For the text-containing cell, return its midpoint in (X, Y) coordinate format. 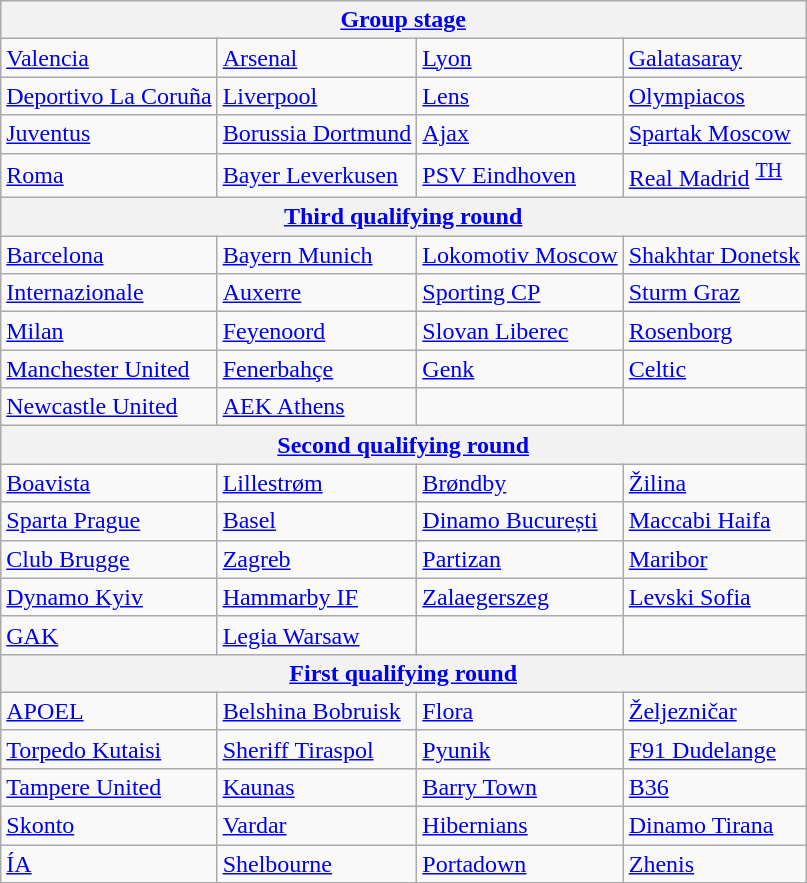
Barcelona (109, 255)
Torpedo Kutaisi (109, 749)
Portadown (520, 864)
Sporting CP (520, 293)
PSV Eindhoven (520, 176)
Dynamo Kyiv (109, 597)
GAK (109, 635)
ÍA (109, 864)
Sparta Prague (109, 521)
Spartak Moscow (714, 134)
Lokomotiv Moscow (520, 255)
Lillestrøm (317, 483)
Sturm Graz (714, 293)
Hibernians (520, 826)
Auxerre (317, 293)
Vardar (317, 826)
Roma (109, 176)
Zalaegerszeg (520, 597)
F91 Dudelange (714, 749)
Arsenal (317, 58)
Željezničar (714, 711)
Group stage (404, 20)
Milan (109, 331)
Skonto (109, 826)
Ajax (520, 134)
Real Madrid TH (714, 176)
Shelbourne (317, 864)
Zagreb (317, 559)
Genk (520, 369)
Levski Sofia (714, 597)
Internazionale (109, 293)
Olympiacos (714, 96)
Sheriff Tiraspol (317, 749)
Borussia Dortmund (317, 134)
Barry Town (520, 787)
Maribor (714, 559)
Slovan Liberec (520, 331)
Second qualifying round (404, 445)
Galatasaray (714, 58)
Tampere United (109, 787)
AEK Athens (317, 407)
Hammarby IF (317, 597)
B36 (714, 787)
Bayer Leverkusen (317, 176)
Rosenborg (714, 331)
Shakhtar Donetsk (714, 255)
Lyon (520, 58)
Deportivo La Coruña (109, 96)
Maccabi Haifa (714, 521)
Partizan (520, 559)
Bayern Munich (317, 255)
Pyunik (520, 749)
Basel (317, 521)
Kaunas (317, 787)
Dinamo București (520, 521)
Celtic (714, 369)
Newcastle United (109, 407)
Legia Warsaw (317, 635)
Flora (520, 711)
Belshina Bobruisk (317, 711)
Zhenis (714, 864)
Club Brugge (109, 559)
APOEL (109, 711)
Dinamo Tirana (714, 826)
Žilina (714, 483)
Brøndby (520, 483)
Liverpool (317, 96)
First qualifying round (404, 673)
Lens (520, 96)
Boavista (109, 483)
Third qualifying round (404, 217)
Manchester United (109, 369)
Feyenoord (317, 331)
Valencia (109, 58)
Fenerbahçe (317, 369)
Juventus (109, 134)
